Determine the (x, y) coordinate at the center of the cell enclosing the given text.  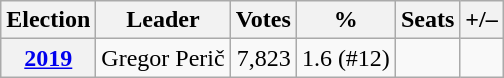
7,823 (263, 58)
1.6 (#12) (346, 58)
Gregor Perič (163, 58)
Leader (163, 20)
+/– (482, 20)
Election (48, 20)
% (346, 20)
2019 (48, 58)
Votes (263, 20)
Seats (427, 20)
